Determine the (x, y) coordinate at the center of the cell enclosing the given text.  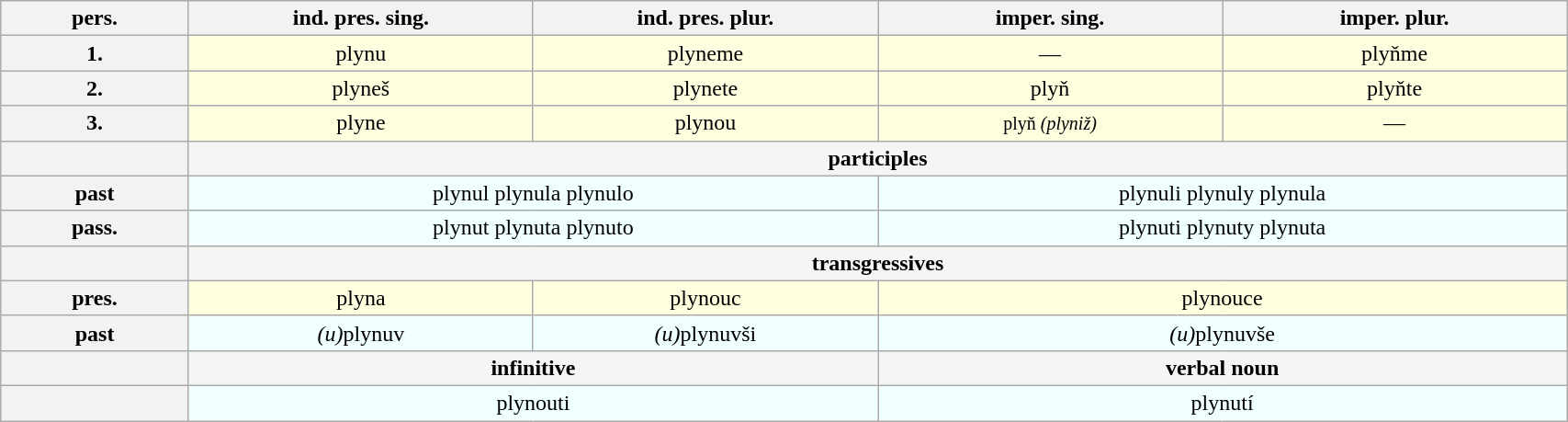
plynouc (705, 298)
1. (96, 53)
infinitive (533, 368)
transgressives (877, 263)
plyneme (705, 53)
plynul plynula plynulo (533, 193)
pass. (96, 228)
imper. plur. (1394, 18)
plynete (705, 88)
plynouti (533, 403)
plyňme (1394, 53)
(u)plynuvši (705, 333)
(u)plynuv (360, 333)
pres. (96, 298)
plyň (plyniž) (1051, 123)
plyna (360, 298)
plynutí (1223, 403)
plynou (705, 123)
ind. pres. sing. (360, 18)
participles (877, 158)
ind. pres. plur. (705, 18)
(u)plynuvše (1223, 333)
plynuti plynuty plynuta (1223, 228)
2. (96, 88)
plynut plynuta plynuto (533, 228)
plyne (360, 123)
plyň (1051, 88)
3. (96, 123)
imper. sing. (1051, 18)
pers. (96, 18)
plynuli plynuly plynula (1223, 193)
plynu (360, 53)
plyňte (1394, 88)
plyneš (360, 88)
verbal noun (1223, 368)
plynouce (1223, 298)
